Find where the given text appears and provide that cell's center as (x, y) coordinate. 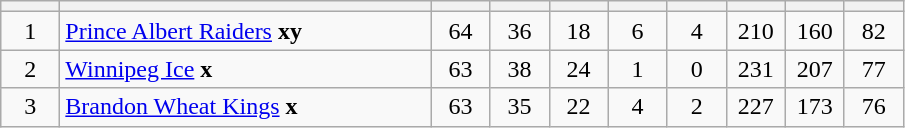
64 (460, 31)
6 (638, 31)
Prince Albert Raiders xy (246, 31)
207 (814, 69)
231 (756, 69)
0 (696, 69)
173 (814, 107)
Winnipeg Ice x (246, 69)
35 (520, 107)
76 (874, 107)
77 (874, 69)
3 (30, 107)
38 (520, 69)
160 (814, 31)
18 (578, 31)
210 (756, 31)
24 (578, 69)
227 (756, 107)
Brandon Wheat Kings x (246, 107)
22 (578, 107)
82 (874, 31)
36 (520, 31)
